Detect which cell encompasses the target text, then output its [X, Y] center coordinate. 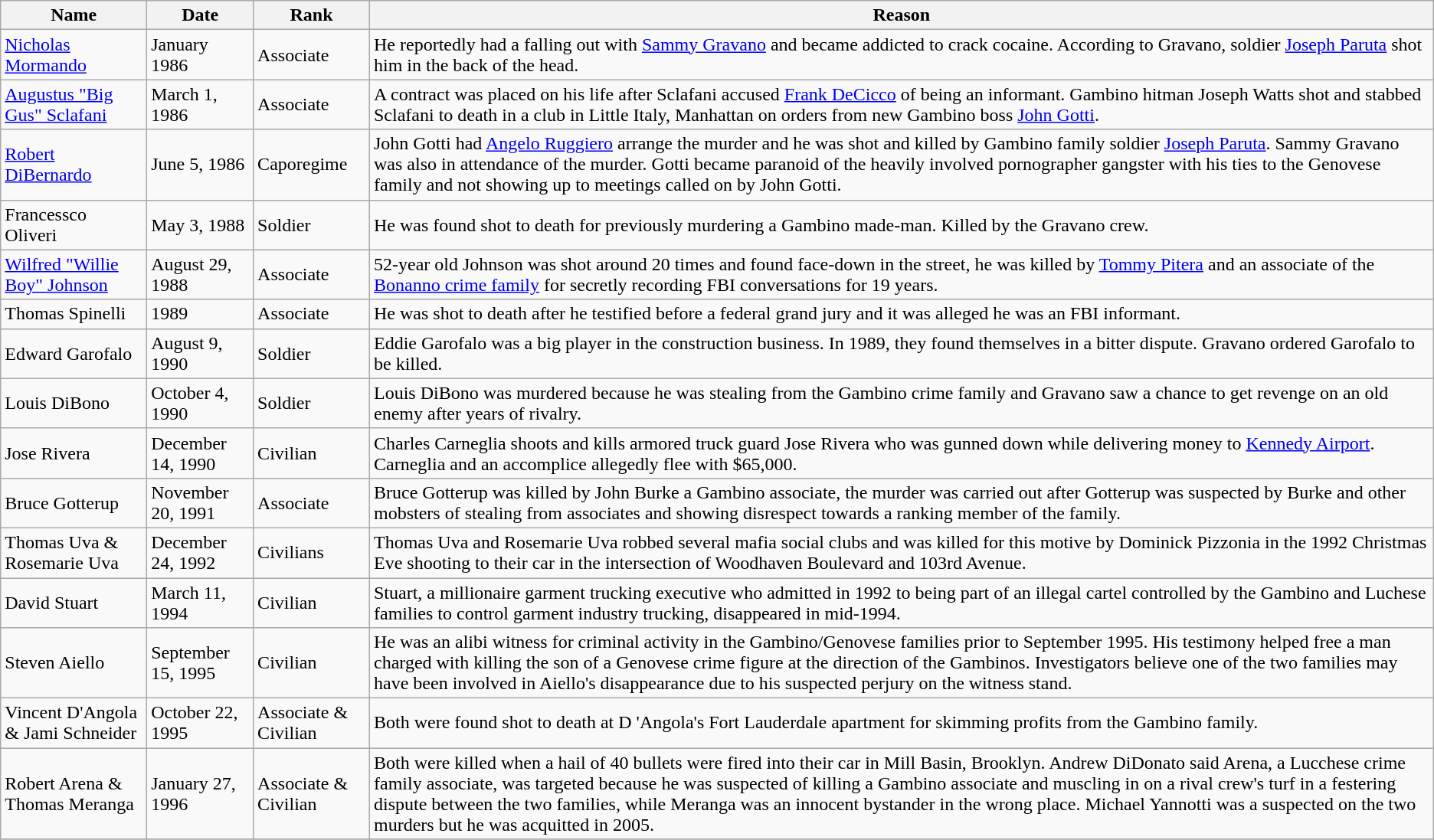
January 1986 [201, 55]
Vincent D'Angola & Jami Schneider [74, 723]
Civilians [312, 553]
October 4, 1990 [201, 403]
Thomas Spinelli [74, 314]
Name [74, 15]
Robert DiBernardo [74, 165]
Jose Rivera [74, 453]
Francessco Oliveri [74, 225]
December 14, 1990 [201, 453]
November 20, 1991 [201, 502]
March 11, 1994 [201, 602]
He was shot to death after he testified before a federal grand jury and it was alleged he was an FBI informant. [901, 314]
June 5, 1986 [201, 165]
Robert Arena & Thomas Meranga [74, 793]
January 27, 1996 [201, 793]
Caporegime [312, 165]
He was found shot to death for previously murdering a Gambino made-man. Killed by the Gravano crew. [901, 225]
Thomas Uva & Rosemarie Uva [74, 553]
September 15, 1995 [201, 663]
May 3, 1988 [201, 225]
Augustus "Big Gus" Sclafani [74, 104]
August 9, 1990 [201, 354]
Reason [901, 15]
Date [201, 15]
October 22, 1995 [201, 723]
Edward Garofalo [74, 354]
Steven Aiello [74, 663]
December 24, 1992 [201, 553]
David Stuart [74, 602]
Rank [312, 15]
Nicholas Mormando [74, 55]
Both were found shot to death at D 'Angola's Fort Lauderdale apartment for skimming profits from the Gambino family. [901, 723]
1989 [201, 314]
Louis DiBono [74, 403]
August 29, 1988 [201, 274]
Bruce Gotterup [74, 502]
March 1, 1986 [201, 104]
Wilfred "Willie Boy" Johnson [74, 274]
